Search for the cell housing the specified text and yield its [X, Y] center coordinate. 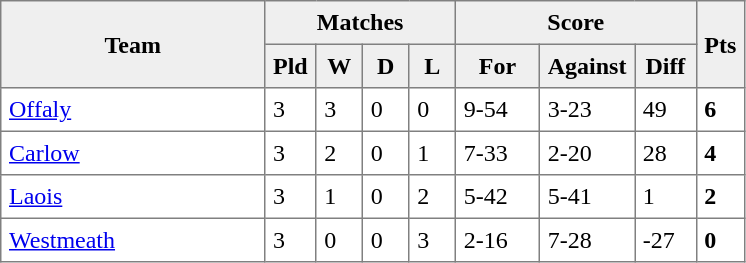
Laois [133, 197]
Against [586, 66]
7-28 [586, 240]
5-42 [497, 197]
7-33 [497, 153]
6 [720, 110]
Matches [360, 23]
49 [666, 110]
Offaly [133, 110]
2-20 [586, 153]
3-23 [586, 110]
5-41 [586, 197]
Westmeath [133, 240]
4 [720, 153]
-27 [666, 240]
Carlow [133, 153]
Score [576, 23]
Pld [290, 66]
2-16 [497, 240]
D [385, 66]
28 [666, 153]
W [339, 66]
9-54 [497, 110]
L [432, 66]
For [497, 66]
Diff [666, 66]
Team [133, 44]
Pts [720, 44]
